Identify which cell holds the provided text, then report its (x, y) central coordinate. 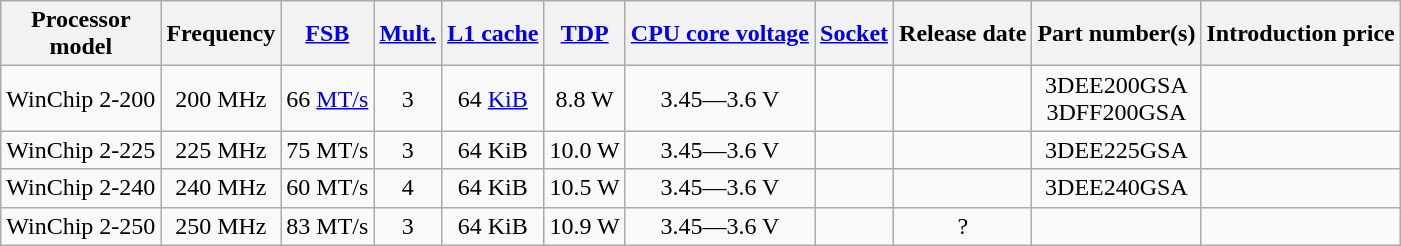
Part number(s) (1116, 34)
Socket (854, 34)
60 MT/s (328, 188)
66 MT/s (328, 98)
83 MT/s (328, 226)
Processormodel (81, 34)
10.5 W (584, 188)
240 MHz (221, 188)
Frequency (221, 34)
3DEE200GSA3DFF200GSA (1116, 98)
WinChip 2-250 (81, 226)
WinChip 2-200 (81, 98)
3DEE240GSA (1116, 188)
3DEE225GSA (1116, 150)
TDP (584, 34)
4 (408, 188)
200 MHz (221, 98)
225 MHz (221, 150)
Release date (963, 34)
WinChip 2-240 (81, 188)
CPU core voltage (720, 34)
10.9 W (584, 226)
WinChip 2-225 (81, 150)
250 MHz (221, 226)
? (963, 226)
FSB (328, 34)
8.8 W (584, 98)
10.0 W (584, 150)
Introduction price (1300, 34)
Mult. (408, 34)
L1 cache (493, 34)
75 MT/s (328, 150)
